Provide the [x, y] coordinate of the cell's center where the given text is located.  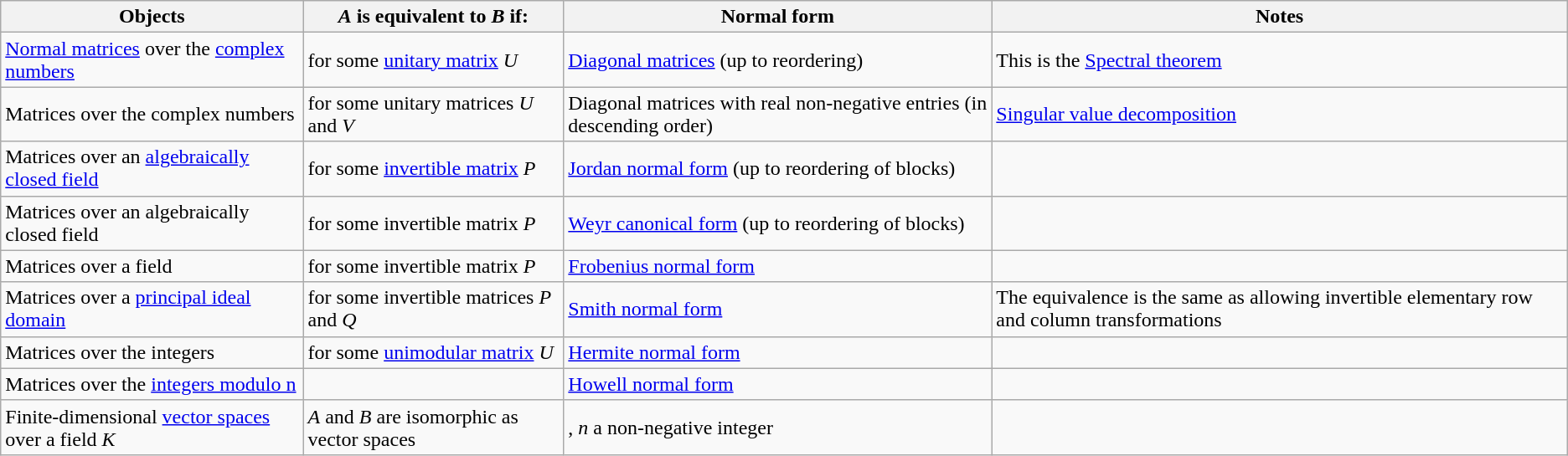
Normal matrices over the complex numbers [152, 60]
Jordan normal form (up to reordering of blocks) [777, 169]
for some unitary matrix U [434, 60]
Notes [1280, 17]
A and B are isomorphic as vector spaces [434, 427]
Weyr canonical form (up to reordering of blocks) [777, 223]
Matrices over the integers modulo n [152, 384]
Finite-dimensional vector spaces over a field K [152, 427]
Objects [152, 17]
A is equivalent to B if: [434, 17]
for some unitary matrices U and V [434, 114]
Diagonal matrices (up to reordering) [777, 60]
Diagonal matrices with real non-negative entries (in descending order) [777, 114]
Normal form [777, 17]
for some unimodular matrix U [434, 352]
Hermite normal form [777, 352]
for some invertible matrices P and Q [434, 310]
Smith normal form [777, 310]
Howell normal form [777, 384]
This is the Spectral theorem [1280, 60]
Singular value decomposition [1280, 114]
The equivalence is the same as allowing invertible elementary row and column transformations [1280, 310]
Matrices over the complex numbers [152, 114]
, n a non-negative integer [777, 427]
Frobenius normal form [777, 266]
Matrices over a principal ideal domain [152, 310]
Matrices over the integers [152, 352]
Matrices over a field [152, 266]
